From the cell containing the given text, extract its center point as (x, y) coordinate. 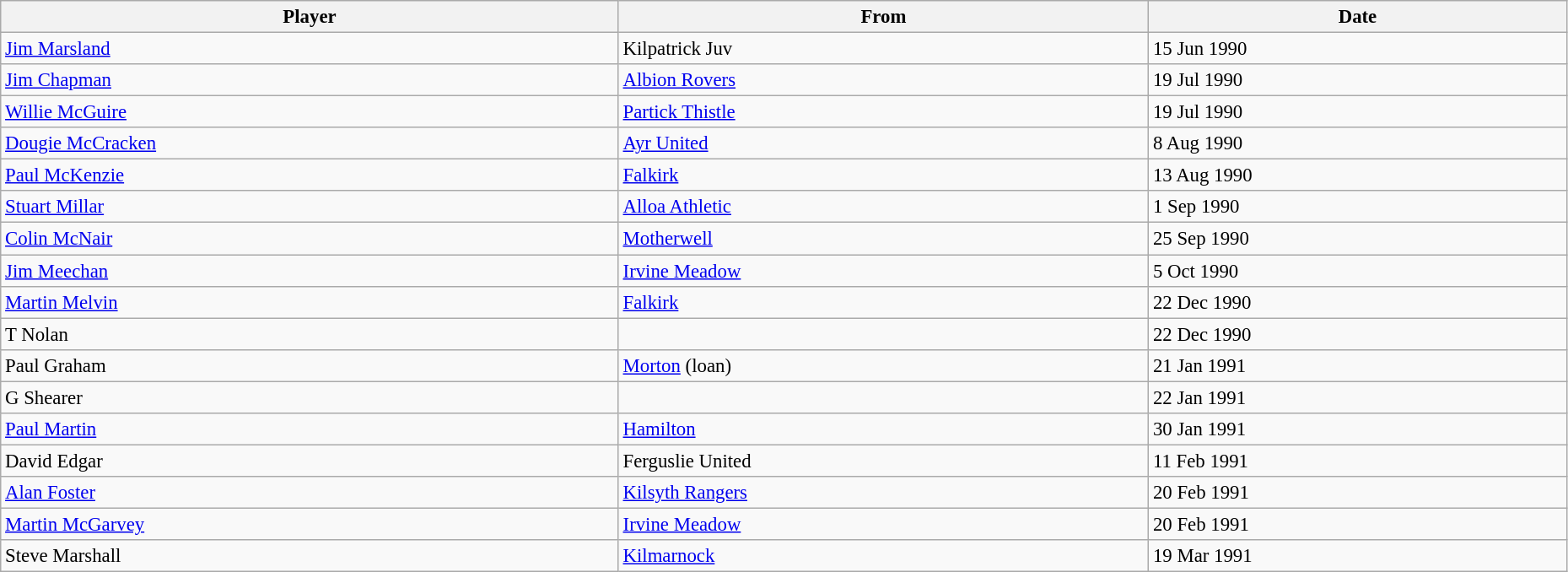
22 Jan 1991 (1358, 397)
13 Aug 1990 (1358, 175)
19 Mar 1991 (1358, 556)
Morton (loan) (883, 365)
Alloa Athletic (883, 207)
Dougie McCracken (310, 143)
21 Jan 1991 (1358, 365)
G Shearer (310, 397)
Kilmarnock (883, 556)
Partick Thistle (883, 112)
David Edgar (310, 461)
Albion Rovers (883, 80)
Jim Meechan (310, 271)
Ferguslie United (883, 461)
25 Sep 1990 (1358, 239)
Hamilton (883, 429)
Jim Chapman (310, 80)
Alan Foster (310, 493)
Player (310, 17)
Paul Graham (310, 365)
15 Jun 1990 (1358, 49)
Motherwell (883, 239)
11 Feb 1991 (1358, 461)
From (883, 17)
Martin McGarvey (310, 524)
1 Sep 1990 (1358, 207)
Jim Marsland (310, 49)
Martin Melvin (310, 302)
Colin McNair (310, 239)
Stuart Millar (310, 207)
5 Oct 1990 (1358, 271)
Date (1358, 17)
Steve Marshall (310, 556)
Willie McGuire (310, 112)
Paul McKenzie (310, 175)
8 Aug 1990 (1358, 143)
Kilsyth Rangers (883, 493)
Paul Martin (310, 429)
30 Jan 1991 (1358, 429)
T Nolan (310, 334)
Kilpatrick Juv (883, 49)
Ayr United (883, 143)
